Detect which cell encompasses the target text, then output its [X, Y] center coordinate. 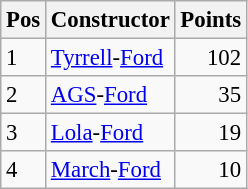
2 [24, 95]
Points [210, 20]
March-Ford [111, 170]
AGS-Ford [111, 95]
3 [24, 133]
1 [24, 58]
Constructor [111, 20]
Pos [24, 20]
Tyrrell-Ford [111, 58]
10 [210, 170]
4 [24, 170]
Lola-Ford [111, 133]
19 [210, 133]
102 [210, 58]
35 [210, 95]
